Return [x, y] of the center of cell containing provided text 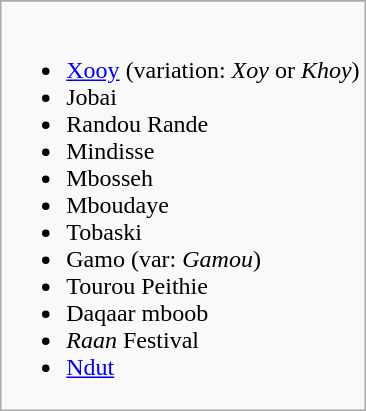
Xooy (variation: Xoy or Khoy)JobaiRandou RandeMindisseMbossehMboudayeTobaskiGamo (var: Gamou)Tourou PeithieDaqaar mboobRaan FestivalNdut [183, 206]
